From the cell containing the given text, extract its center point as (X, Y) coordinate. 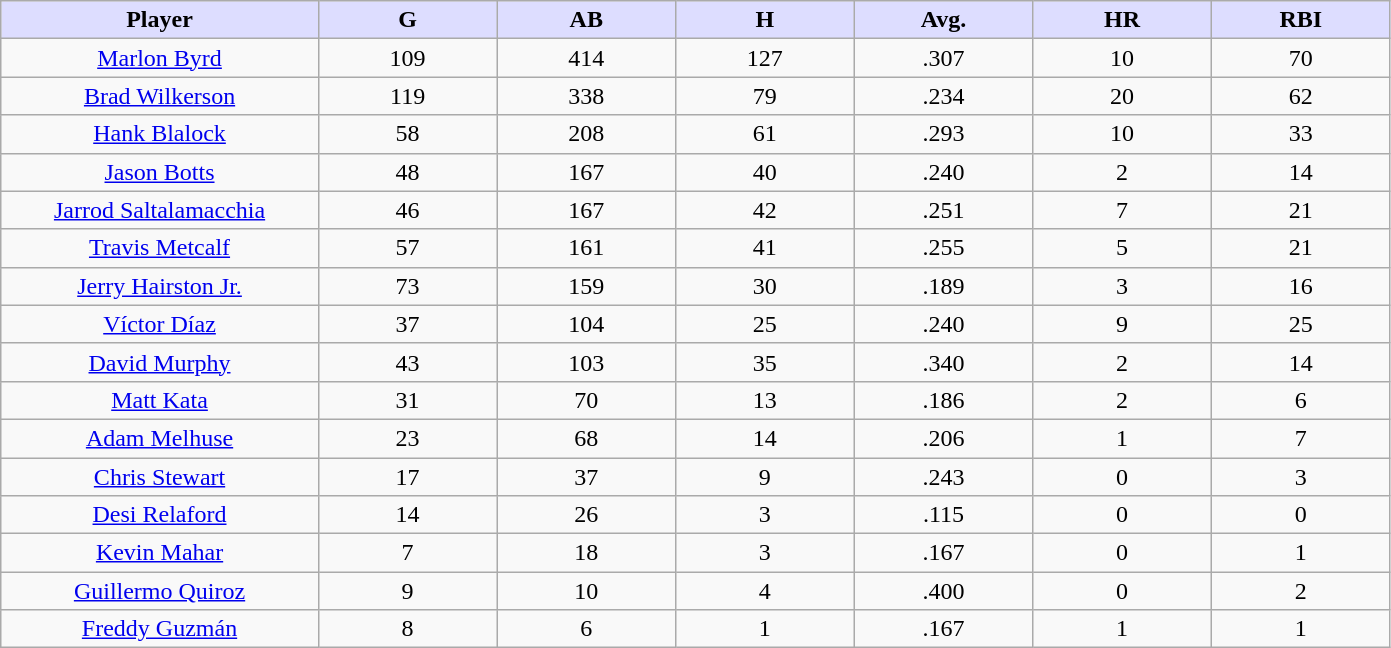
Víctor Díaz (160, 324)
61 (766, 134)
H (766, 20)
AB (586, 20)
Avg. (944, 20)
8 (408, 629)
57 (408, 248)
.340 (944, 362)
159 (586, 286)
G (408, 20)
Travis Metcalf (160, 248)
48 (408, 172)
104 (586, 324)
.243 (944, 477)
17 (408, 477)
127 (766, 58)
Hank Blalock (160, 134)
26 (586, 515)
73 (408, 286)
RBI (1300, 20)
43 (408, 362)
109 (408, 58)
Adam Melhuse (160, 438)
.115 (944, 515)
161 (586, 248)
62 (1300, 96)
30 (766, 286)
.206 (944, 438)
Brad Wilkerson (160, 96)
Chris Stewart (160, 477)
.251 (944, 210)
31 (408, 400)
40 (766, 172)
Matt Kata (160, 400)
.307 (944, 58)
68 (586, 438)
20 (1122, 96)
HR (1122, 20)
4 (766, 591)
Desi Relaford (160, 515)
Freddy Guzmán (160, 629)
David Murphy (160, 362)
58 (408, 134)
103 (586, 362)
35 (766, 362)
.189 (944, 286)
Marlon Byrd (160, 58)
Kevin Mahar (160, 553)
33 (1300, 134)
Player (160, 20)
208 (586, 134)
23 (408, 438)
42 (766, 210)
.400 (944, 591)
Jason Botts (160, 172)
Guillermo Quiroz (160, 591)
119 (408, 96)
41 (766, 248)
46 (408, 210)
338 (586, 96)
18 (586, 553)
.186 (944, 400)
.255 (944, 248)
Jarrod Saltalamacchia (160, 210)
.234 (944, 96)
.293 (944, 134)
13 (766, 400)
414 (586, 58)
Jerry Hairston Jr. (160, 286)
5 (1122, 248)
16 (1300, 286)
79 (766, 96)
